Identify which cell holds the provided text, then report its [x, y] central coordinate. 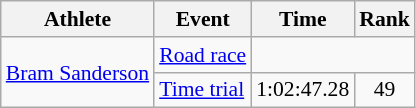
49 [384, 90]
Time [302, 19]
Road race [202, 55]
Bram Sanderson [78, 72]
Event [202, 19]
Rank [384, 19]
1:02:47.28 [302, 90]
Time trial [202, 90]
Athlete [78, 19]
